Identify which cell holds the provided text, then report its (x, y) central coordinate. 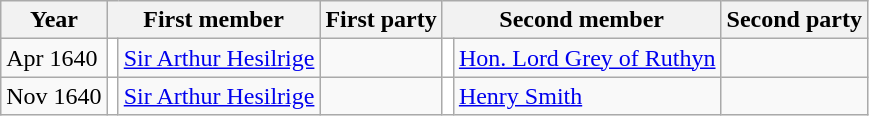
Nov 1640 (54, 96)
Year (54, 20)
Hon. Lord Grey of Ruthyn (587, 58)
First party (381, 20)
Second party (794, 20)
Second member (582, 20)
First member (214, 20)
Henry Smith (587, 96)
Apr 1640 (54, 58)
